Find where the given text appears and provide that cell's center as (x, y) coordinate. 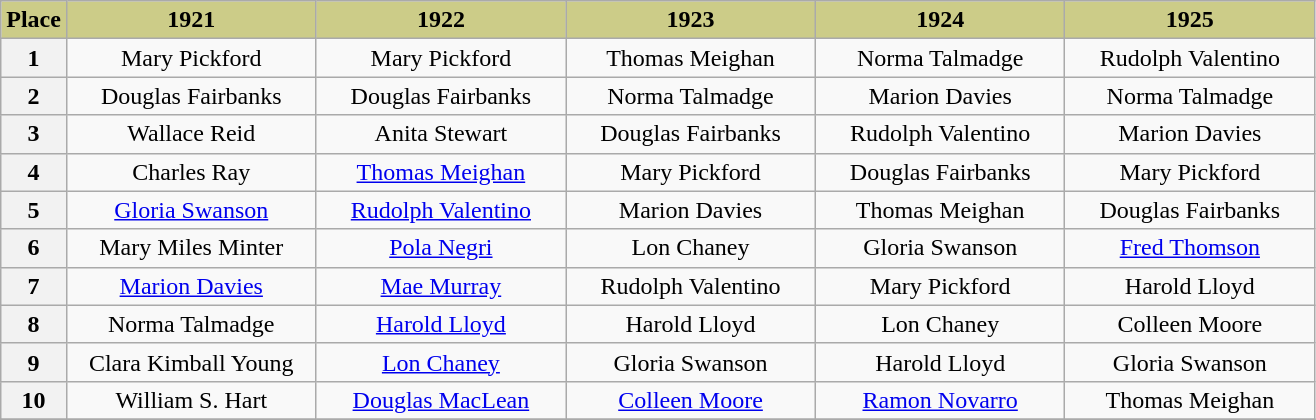
4 (34, 172)
Pola Negri (441, 248)
Place (34, 20)
Mae Murray (441, 286)
Clara Kimball Young (191, 362)
Ramon Novarro (940, 400)
1924 (940, 20)
8 (34, 324)
9 (34, 362)
2 (34, 96)
10 (34, 400)
Mary Miles Minter (191, 248)
5 (34, 210)
1921 (191, 20)
1922 (441, 20)
3 (34, 134)
1925 (1190, 20)
Fred Thomson (1190, 248)
7 (34, 286)
1923 (691, 20)
William S. Hart (191, 400)
Wallace Reid (191, 134)
Charles Ray (191, 172)
Douglas MacLean (441, 400)
1 (34, 58)
6 (34, 248)
Anita Stewart (441, 134)
